Provide the [x, y] coordinate of the cell's center where the given text is located.  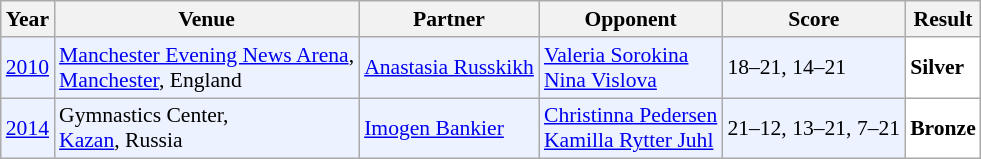
Christinna Pedersen Kamilla Rytter Juhl [630, 128]
Score [814, 19]
Result [943, 19]
18–21, 14–21 [814, 68]
Bronze [943, 128]
Venue [206, 19]
Opponent [630, 19]
Manchester Evening News Arena,Manchester, England [206, 68]
Silver [943, 68]
Gymnastics Center,Kazan, Russia [206, 128]
21–12, 13–21, 7–21 [814, 128]
Partner [449, 19]
2010 [28, 68]
Anastasia Russkikh [449, 68]
Imogen Bankier [449, 128]
Valeria Sorokina Nina Vislova [630, 68]
Year [28, 19]
2014 [28, 128]
